Determine the (X, Y) coordinate at the center of the cell enclosing the given text.  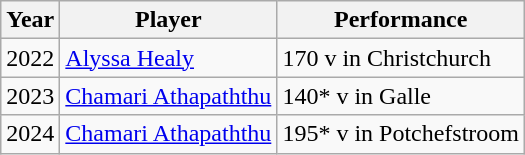
Performance (401, 20)
Player (168, 20)
Alyssa Healy (168, 58)
195* v in Potchefstroom (401, 134)
2023 (30, 96)
140* v in Galle (401, 96)
170 v in Christchurch (401, 58)
2024 (30, 134)
2022 (30, 58)
Year (30, 20)
